Identify which cell holds the provided text, then report its [x, y] central coordinate. 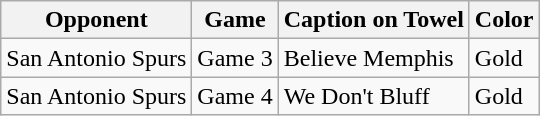
Caption on Towel [374, 20]
Game 3 [235, 58]
Opponent [96, 20]
We Don't Bluff [374, 96]
Game [235, 20]
Believe Memphis [374, 58]
Game 4 [235, 96]
Color [504, 20]
